Find where the given text appears and provide that cell's center as (X, Y) coordinate. 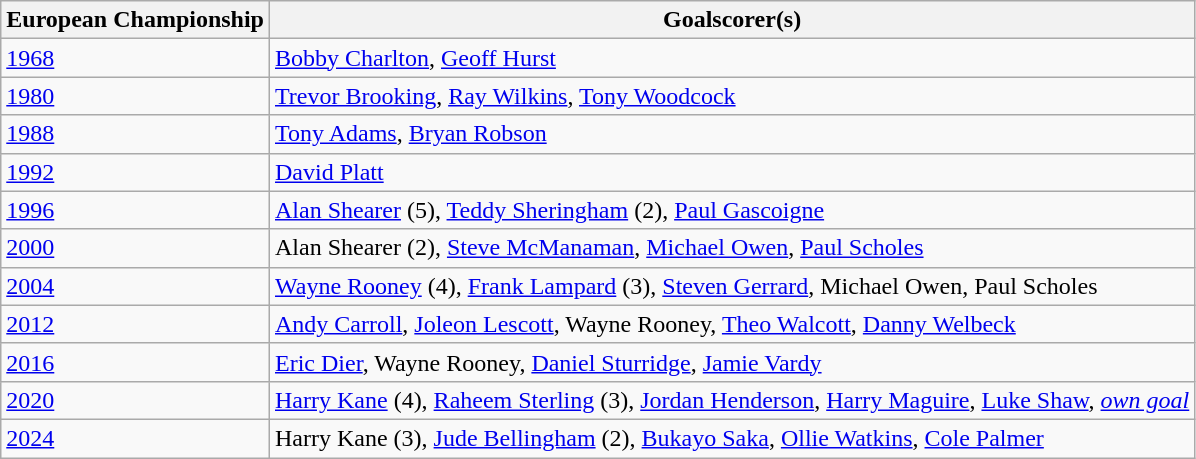
Wayne Rooney (4), Frank Lampard (3), Steven Gerrard, Michael Owen, Paul Scholes (732, 286)
Tony Adams, Bryan Robson (732, 134)
Andy Carroll, Joleon Lescott, Wayne Rooney, Theo Walcott, Danny Welbeck (732, 324)
Trevor Brooking, Ray Wilkins, Tony Woodcock (732, 96)
1980 (136, 96)
Harry Kane (4), Raheem Sterling (3), Jordan Henderson, Harry Maguire, Luke Shaw, own goal (732, 400)
1988 (136, 134)
Alan Shearer (5), Teddy Sheringham (2), Paul Gascoigne (732, 210)
Harry Kane (3), Jude Bellingham (2), Bukayo Saka, Ollie Watkins, Cole Palmer (732, 438)
2004 (136, 286)
Eric Dier, Wayne Rooney, Daniel Sturridge, Jamie Vardy (732, 362)
2024 (136, 438)
2012 (136, 324)
European Championship (136, 20)
1992 (136, 172)
2016 (136, 362)
2020 (136, 400)
David Platt (732, 172)
Goalscorer(s) (732, 20)
Bobby Charlton, Geoff Hurst (732, 58)
1996 (136, 210)
1968 (136, 58)
2000 (136, 248)
Alan Shearer (2), Steve McManaman, Michael Owen, Paul Scholes (732, 248)
